Detect which cell encompasses the target text, then output its [x, y] center coordinate. 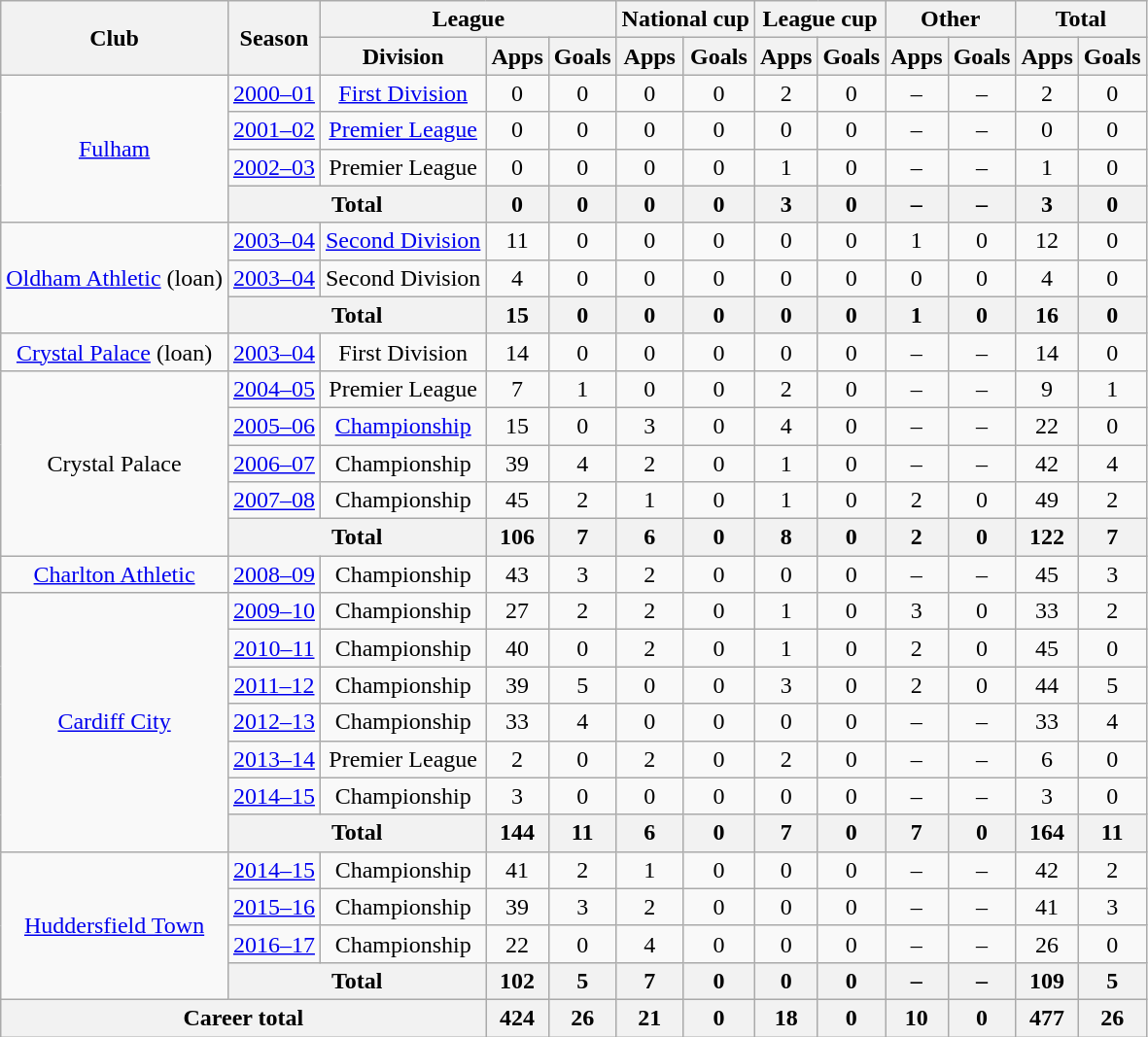
27 [517, 611]
Cardiff City [115, 722]
164 [1047, 833]
2015–16 [274, 907]
122 [1047, 537]
109 [1047, 981]
Division [402, 56]
Club [115, 38]
21 [649, 1018]
2007–08 [274, 501]
2002–03 [274, 167]
2011–12 [274, 685]
2012–13 [274, 722]
Other [951, 19]
44 [1047, 685]
2001–02 [274, 130]
2000–01 [274, 93]
9 [1047, 389]
2005–06 [274, 426]
424 [517, 1018]
16 [1047, 315]
2006–07 [274, 464]
2013–14 [274, 759]
Career total [243, 1018]
Fulham [115, 149]
2009–10 [274, 611]
National cup [685, 19]
League cup [819, 19]
Huddersfield Town [115, 925]
League [469, 19]
18 [785, 1018]
102 [517, 981]
Oldham Athletic (loan) [115, 278]
2008–09 [274, 574]
Crystal Palace [115, 463]
Charlton Athletic [115, 574]
Season [274, 38]
8 [785, 537]
144 [517, 833]
40 [517, 648]
2010–11 [274, 648]
106 [517, 537]
49 [1047, 501]
477 [1047, 1018]
Crystal Palace (loan) [115, 352]
43 [517, 574]
10 [917, 1018]
2004–05 [274, 389]
12 [1047, 241]
2016–17 [274, 944]
